Return the [X, Y] coordinate for the center point of the cell that contains the specified text.  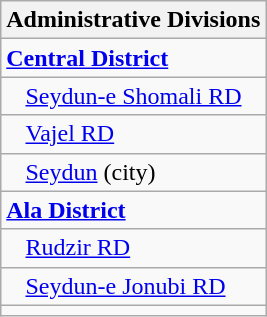
Central District [134, 58]
Seydun-e Shomali RD [134, 96]
Seydun (city) [134, 172]
Administrative Divisions [134, 20]
Ala District [134, 210]
Seydun-e Jonubi RD [134, 286]
Vajel RD [134, 134]
Rudzir RD [134, 248]
